From the cell containing the given text, extract its center point as [x, y] coordinate. 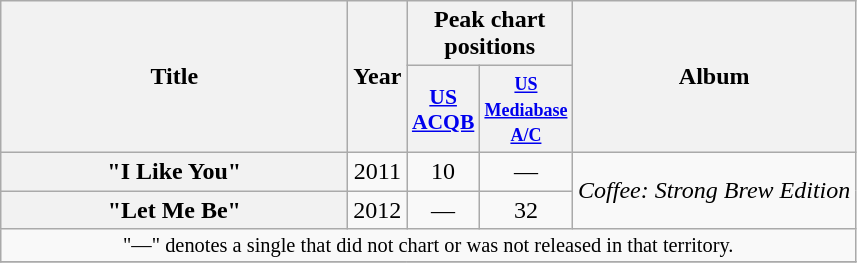
10 [443, 171]
USMediabase A/C [526, 110]
Peak chart positions [490, 34]
USACQB [443, 110]
"Let Me Be" [174, 209]
"—" denotes a single that did not chart or was not released in that territory. [428, 246]
32 [526, 209]
Album [714, 77]
"I Like You" [174, 171]
Title [174, 77]
Coffee: Strong Brew Edition [714, 190]
2012 [378, 209]
Year [378, 77]
2011 [378, 171]
